Locate the cell with the specified text and output its [x, y] center coordinate. 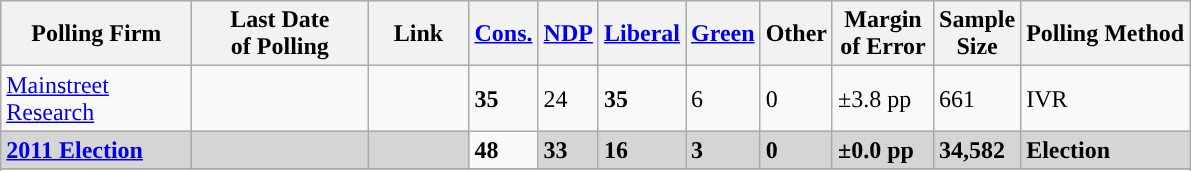
Cons. [504, 34]
NDP [568, 34]
±0.0 pp [882, 150]
Polling Firm [96, 34]
SampleSize [978, 34]
Polling Method [1106, 34]
IVR [1106, 98]
24 [568, 98]
Green [724, 34]
16 [642, 150]
Link [418, 34]
±3.8 pp [882, 98]
Liberal [642, 34]
2011 Election [96, 150]
Last Dateof Polling [280, 34]
3 [724, 150]
Marginof Error [882, 34]
Other [796, 34]
48 [504, 150]
Election [1106, 150]
33 [568, 150]
34,582 [978, 150]
6 [724, 98]
661 [978, 98]
Mainstreet Research [96, 98]
